Detect which cell encompasses the target text, then output its [x, y] center coordinate. 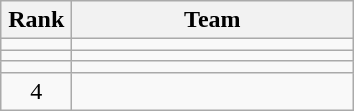
4 [36, 91]
Rank [36, 20]
Team [212, 20]
